Detect which cell encompasses the target text, then output its [X, Y] center coordinate. 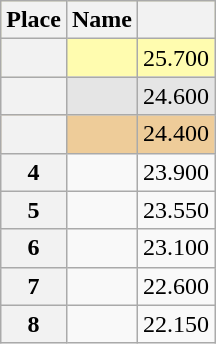
8 [34, 324]
23.550 [176, 210]
6 [34, 248]
23.900 [176, 172]
4 [34, 172]
7 [34, 286]
24.400 [176, 134]
25.700 [176, 58]
22.150 [176, 324]
22.600 [176, 286]
5 [34, 210]
Name [102, 20]
23.100 [176, 248]
24.600 [176, 96]
Place [34, 20]
